Locate the cell with the specified text and output its [X, Y] center coordinate. 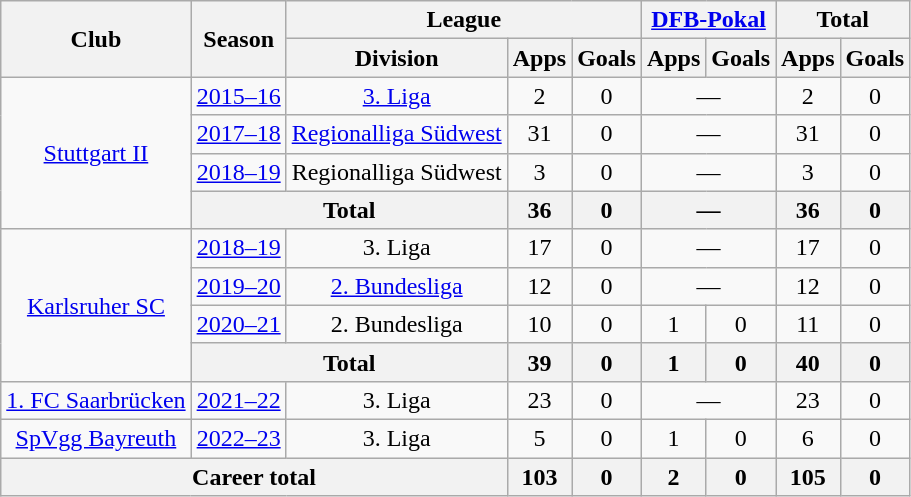
2019–20 [238, 286]
103 [539, 477]
105 [808, 477]
SpVgg Bayreuth [96, 438]
39 [539, 362]
Karlsruher SC [96, 305]
40 [808, 362]
2021–22 [238, 400]
League [464, 20]
2022–23 [238, 438]
Club [96, 39]
Division [396, 58]
2017–18 [238, 134]
2015–16 [238, 96]
6 [808, 438]
Season [238, 39]
5 [539, 438]
10 [539, 324]
11 [808, 324]
1. FC Saarbrücken [96, 400]
DFB-Pokal [708, 20]
2020–21 [238, 324]
Stuttgart II [96, 153]
Career total [254, 477]
